For the text-containing cell, return its midpoint in (x, y) coordinate format. 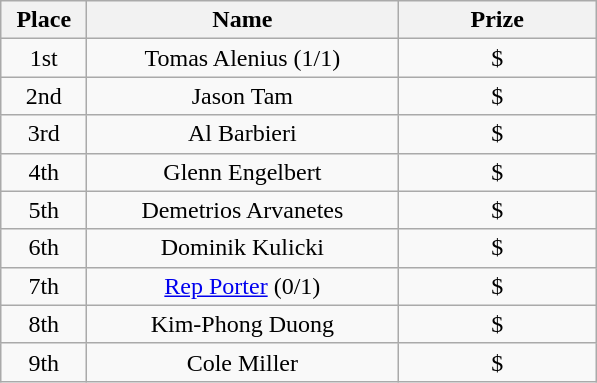
4th (44, 172)
Rep Porter (0/1) (242, 286)
Dominik Kulicki (242, 248)
Place (44, 20)
6th (44, 248)
1st (44, 58)
2nd (44, 96)
Kim-Phong Duong (242, 324)
Prize (498, 20)
Cole Miller (242, 362)
Demetrios Arvanetes (242, 210)
Al Barbieri (242, 134)
Glenn Engelbert (242, 172)
8th (44, 324)
Jason Tam (242, 96)
5th (44, 210)
7th (44, 286)
3rd (44, 134)
Tomas Alenius (1/1) (242, 58)
9th (44, 362)
Name (242, 20)
